Scan for the cell matching the given text and deliver its (X, Y) coordinate at center. 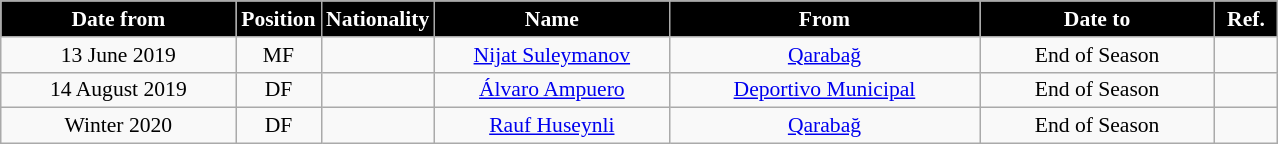
Rauf Huseynli (552, 126)
MF (278, 55)
Álvaro Ampuero (552, 90)
Nationality (378, 19)
14 August 2019 (118, 90)
Nijat Suleymanov (552, 55)
Position (278, 19)
Winter 2020 (118, 126)
Date from (118, 19)
Deportivo Municipal (824, 90)
13 June 2019 (118, 55)
From (824, 19)
Name (552, 19)
Date to (1098, 19)
Ref. (1246, 19)
